Identify which cell holds the provided text, then report its [x, y] central coordinate. 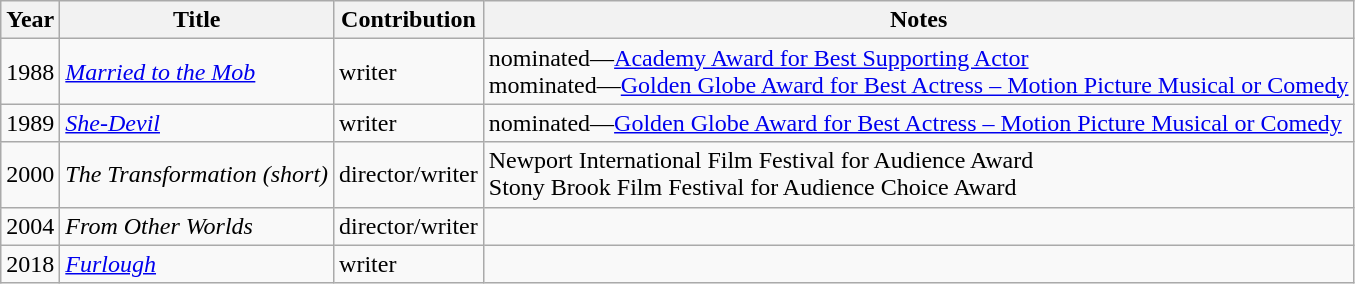
Year [30, 20]
She-Devil [197, 123]
Contribution [409, 20]
Newport International Film Festival for Audience AwardStony Brook Film Festival for Audience Choice Award [918, 174]
1989 [30, 123]
The Transformation (short) [197, 174]
Title [197, 20]
2004 [30, 226]
2000 [30, 174]
From Other Worlds [197, 226]
2018 [30, 264]
Furlough [197, 264]
1988 [30, 72]
Notes [918, 20]
Married to the Mob [197, 72]
nominated—Academy Award for Best Supporting Actormominated—Golden Globe Award for Best Actress – Motion Picture Musical or Comedy [918, 72]
nominated—Golden Globe Award for Best Actress – Motion Picture Musical or Comedy [918, 123]
